Find where the given text appears and provide that cell's center as (X, Y) coordinate. 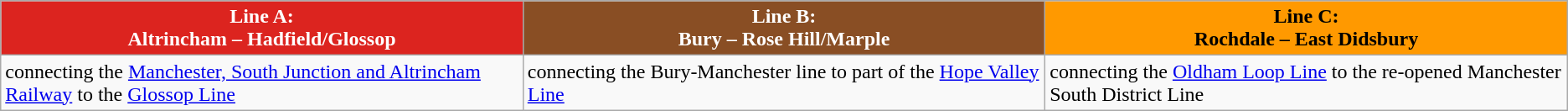
Line A:Altrincham – Hadfield/Glossop (261, 29)
connecting the Bury-Manchester line to part of the Hope Valley Line (784, 82)
Line C:Rochdale – East Didsbury (1307, 29)
connecting the Oldham Loop Line to the re-opened Manchester South District Line (1307, 82)
Line B:Bury – Rose Hill/Marple (784, 29)
connecting the Manchester, South Junction and Altrincham Railway to the Glossop Line (261, 82)
